Identify which cell holds the provided text, then report its [x, y] central coordinate. 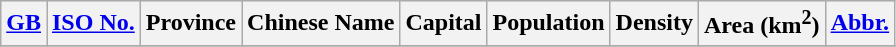
Area (km2) [762, 24]
Chinese Name [321, 24]
Capital [444, 24]
Population [548, 24]
Province [190, 24]
Density [654, 24]
ISO No. [93, 24]
Abbr. [860, 24]
GB [24, 24]
